For the text-containing cell, return its midpoint in [X, Y] coordinate format. 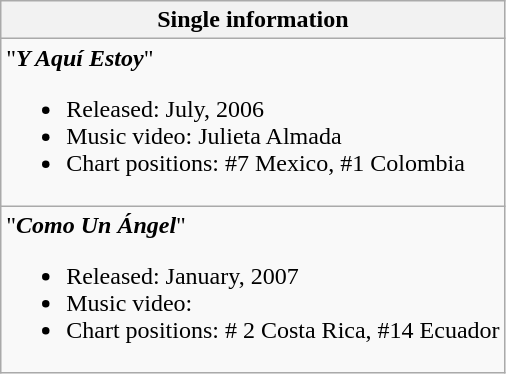
"Y Aquí Estoy"Released: July, 2006Music video: Julieta AlmadaChart positions: #7 Mexico, #1 Colombia [253, 122]
Single information [253, 20]
"Como Un Ángel"Released: January, 2007Music video:Chart positions: # 2 Costa Rica, #14 Ecuador [253, 290]
